Extract the [X, Y] coordinate from the center of the cell holding the provided text.  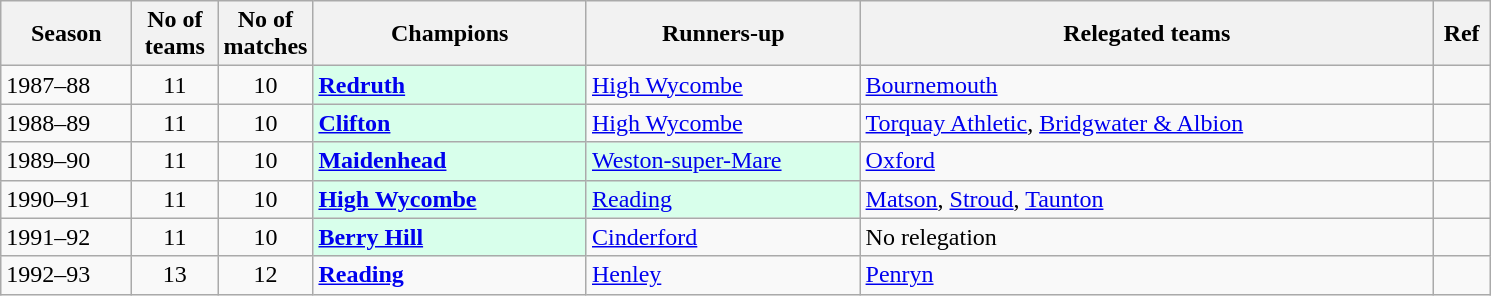
1992–93 [66, 275]
Champions [450, 34]
13 [175, 275]
1989–90 [66, 161]
Season [66, 34]
1990–91 [66, 199]
Henley [723, 275]
Cinderford [723, 237]
Berry Hill [450, 237]
Runners-up [723, 34]
Oxford [1147, 161]
Bournemouth [1147, 85]
Matson, Stroud, Taunton [1147, 199]
Weston-super-Mare [723, 161]
1988–89 [66, 123]
Torquay Athletic, Bridgwater & Albion [1147, 123]
Redruth [450, 85]
Clifton [450, 123]
1991–92 [66, 237]
12 [266, 275]
Relegated teams [1147, 34]
Maidenhead [450, 161]
Ref [1462, 34]
Penryn [1147, 275]
No of matches [266, 34]
1987–88 [66, 85]
No of teams [175, 34]
No relegation [1147, 237]
